Determine the (X, Y) coordinate at the center of the cell enclosing the given text.  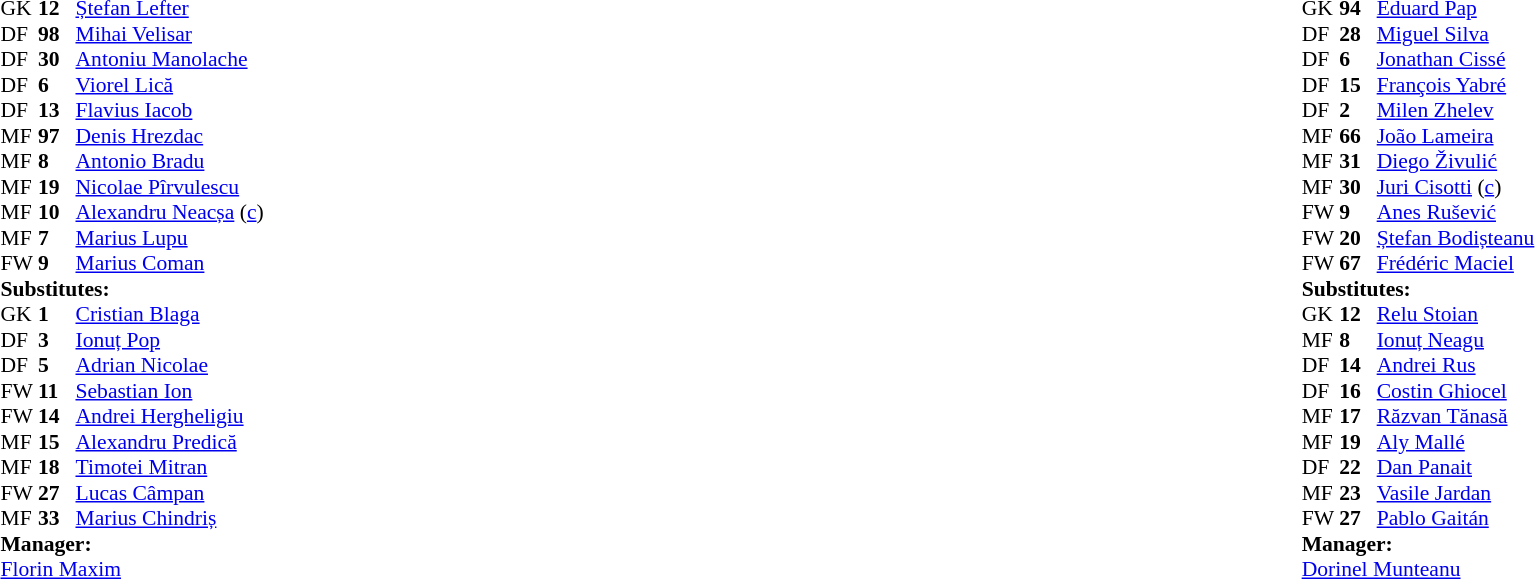
Marius Coman (170, 263)
Viorel Lică (170, 85)
Aly Mallé (1456, 442)
Ionuț Neagu (1456, 340)
Ștefan Bodișteanu (1456, 238)
Flavius Iacob (170, 111)
10 (57, 213)
2 (1358, 111)
12 (1358, 315)
28 (1358, 34)
17 (1358, 417)
Jonathan Cissé (1456, 59)
Vasile Jardan (1456, 493)
3 (57, 340)
13 (57, 111)
Andrei Rus (1456, 365)
98 (57, 34)
Marius Lupu (170, 238)
Timotei Mitran (170, 467)
Frédéric Maciel (1456, 263)
Pablo Gaitán (1456, 519)
16 (1358, 391)
Diego Živulić (1456, 161)
Adrian Nicolae (170, 365)
Milen Zhelev (1456, 111)
Antoniu Manolache (170, 59)
Alexandru Neacșa (c) (170, 213)
Ionuț Pop (170, 340)
Răzvan Tănasă (1456, 417)
11 (57, 391)
François Yabré (1456, 85)
Miguel Silva (1456, 34)
Relu Stoian (1456, 315)
18 (57, 467)
Andrei Hergheligiu (170, 417)
7 (57, 238)
Juri Cisotti (c) (1456, 187)
67 (1358, 263)
João Lameira (1456, 136)
Sebastian Ion (170, 391)
33 (57, 519)
Lucas Câmpan (170, 493)
22 (1358, 467)
Mihai Velisar (170, 34)
31 (1358, 161)
1 (57, 315)
20 (1358, 238)
97 (57, 136)
Costin Ghiocel (1456, 391)
Anes Rušević (1456, 213)
Antonio Bradu (170, 161)
5 (57, 365)
23 (1358, 493)
Dan Panait (1456, 467)
Nicolae Pîrvulescu (170, 187)
Denis Hrezdac (170, 136)
66 (1358, 136)
Marius Chindriș (170, 519)
Alexandru Predică (170, 442)
Cristian Blaga (170, 315)
